Capture the cell that displays the provided text and extract its [x, y] central coordinate. 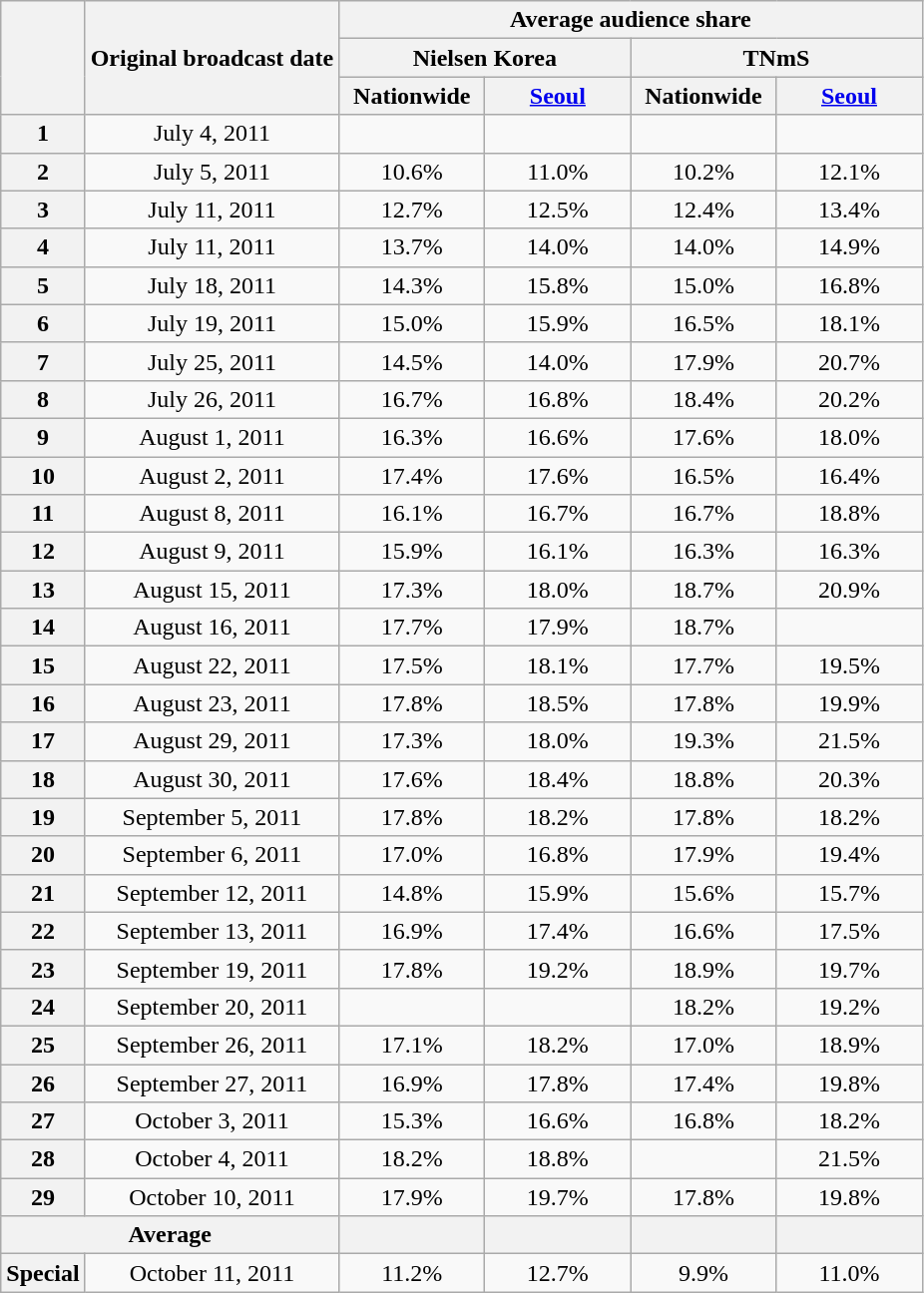
10.2% [703, 172]
Nielsen Korea [485, 58]
October 11, 2011 [212, 1273]
22 [43, 931]
5 [43, 285]
September 12, 2011 [212, 893]
9 [43, 437]
August 2, 2011 [212, 476]
10 [43, 476]
19 [43, 817]
25 [43, 1045]
16.4% [849, 476]
September 20, 2011 [212, 1007]
23 [43, 969]
October 4, 2011 [212, 1159]
6 [43, 323]
August 29, 2011 [212, 741]
28 [43, 1159]
20.3% [849, 779]
August 9, 2011 [212, 552]
7 [43, 361]
14.8% [412, 893]
October 3, 2011 [212, 1121]
Average [170, 1235]
18 [43, 779]
15.3% [412, 1121]
September 5, 2011 [212, 817]
15.7% [849, 893]
8 [43, 399]
12 [43, 552]
Average audience share [631, 20]
16 [43, 703]
27 [43, 1121]
Special [43, 1273]
July 25, 2011 [212, 361]
20.2% [849, 399]
August 8, 2011 [212, 514]
TNmS [776, 58]
13.4% [849, 210]
September 6, 2011 [212, 855]
10.6% [412, 172]
2 [43, 172]
15 [43, 665]
26 [43, 1082]
Original broadcast date [212, 58]
September 13, 2011 [212, 931]
11.2% [412, 1273]
August 23, 2011 [212, 703]
August 22, 2011 [212, 665]
13 [43, 590]
July 19, 2011 [212, 323]
August 30, 2011 [212, 779]
July 5, 2011 [212, 172]
11 [43, 514]
14.9% [849, 247]
September 19, 2011 [212, 969]
14.5% [412, 361]
July 26, 2011 [212, 399]
September 27, 2011 [212, 1082]
15.6% [703, 893]
July 18, 2011 [212, 285]
4 [43, 247]
20.9% [849, 590]
19.3% [703, 741]
19.4% [849, 855]
9.9% [703, 1273]
July 4, 2011 [212, 134]
12.1% [849, 172]
August 1, 2011 [212, 437]
October 10, 2011 [212, 1197]
August 15, 2011 [212, 590]
12.4% [703, 210]
29 [43, 1197]
3 [43, 210]
21 [43, 893]
20.7% [849, 361]
18.5% [558, 703]
19.9% [849, 703]
20 [43, 855]
14 [43, 628]
19.5% [849, 665]
12.5% [558, 210]
24 [43, 1007]
15.8% [558, 285]
August 16, 2011 [212, 628]
1 [43, 134]
13.7% [412, 247]
September 26, 2011 [212, 1045]
17.1% [412, 1045]
14.3% [412, 285]
17 [43, 741]
